Detect which cell encompasses the target text, then output its [x, y] center coordinate. 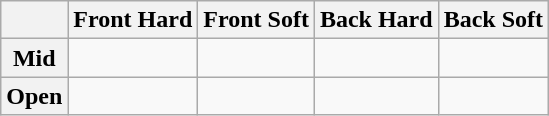
Mid [34, 58]
Back Hard [376, 20]
Open [34, 96]
Front Soft [256, 20]
Front Hard [133, 20]
Back Soft [493, 20]
